Find where the given text appears and provide that cell's center as [x, y] coordinate. 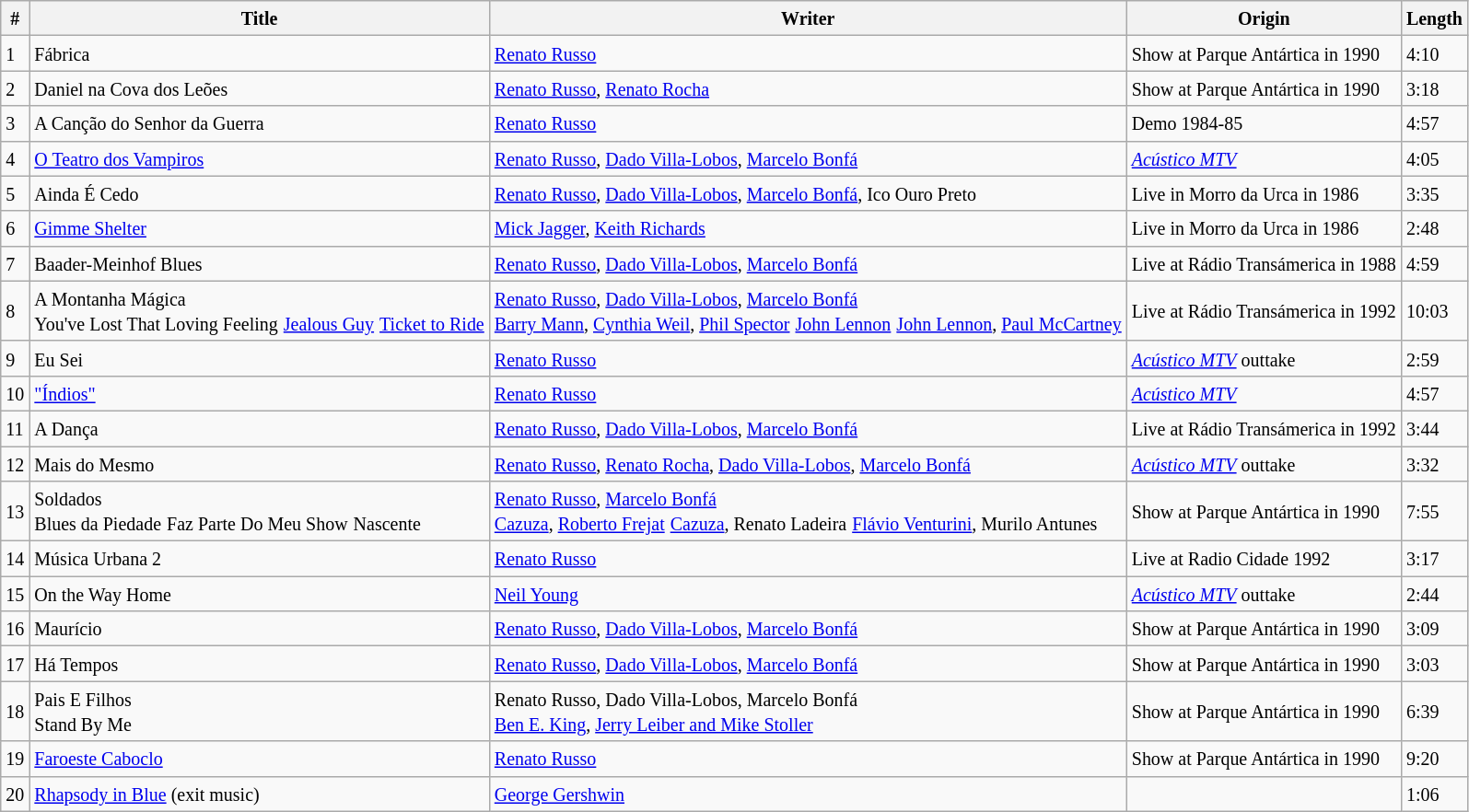
Eu Sei [260, 358]
14 [15, 559]
3:03 [1434, 664]
4:05 [1434, 158]
A Canção do Senhor da Guerra [260, 123]
Baader-Meinhof Blues [260, 263]
17 [15, 664]
Daniel na Cova dos Leões [260, 88]
3:44 [1434, 428]
3:17 [1434, 559]
Renato Russo, Dado Villa-Lobos, Marcelo Bonfá, Ico Ouro Preto [808, 193]
A Dança [260, 428]
Música Urbana 2 [260, 559]
19 [15, 759]
O Teatro dos Vampiros [260, 158]
Renato Russo, Renato Rocha [808, 88]
2:48 [1434, 228]
2:44 [1434, 594]
Ainda É Cedo [260, 193]
Fábrica [260, 53]
4:59 [1434, 263]
13 [15, 512]
Renato Russo, Renato Rocha, Dado Villa-Lobos, Marcelo Bonfá [808, 463]
Renato Russo, Dado Villa-Lobos, Marcelo BonfáBen E. King, Jerry Leiber and Mike Stoller [808, 711]
"Índios" [260, 393]
Maurício [260, 629]
Mais do Mesmo [260, 463]
6:39 [1434, 711]
Demo 1984-85 [1264, 123]
Title [260, 18]
A Montanha MágicaYou've Lost That Loving Feeling Jealous Guy Ticket to Ride [260, 311]
4 [15, 158]
George Gershwin [808, 794]
4:10 [1434, 53]
18 [15, 711]
SoldadosBlues da Piedade Faz Parte Do Meu Show Nascente [260, 512]
Rhapsody in Blue (exit music) [260, 794]
3:32 [1434, 463]
Writer [808, 18]
Faroeste Caboclo [260, 759]
3 [15, 123]
Pais E FilhosStand By Me [260, 711]
3:09 [1434, 629]
3:18 [1434, 88]
Renato Russo, Dado Villa-Lobos, Marcelo BonfáBarry Mann, Cynthia Weil, Phil Spector John Lennon John Lennon, Paul McCartney [808, 311]
7 [15, 263]
Gimme Shelter [260, 228]
16 [15, 629]
6 [15, 228]
11 [15, 428]
2:59 [1434, 358]
Live at Rádio Transámerica in 1988 [1264, 263]
8 [15, 311]
10:03 [1434, 311]
15 [15, 594]
Origin [1264, 18]
Renato Russo, Marcelo BonfáCazuza, Roberto Frejat Cazuza, Renato Ladeira Flávio Venturini, Murilo Antunes [808, 512]
# [15, 18]
Neil Young [808, 594]
10 [15, 393]
Live at Radio Cidade 1992 [1264, 559]
Length [1434, 18]
1:06 [1434, 794]
7:55 [1434, 512]
Mick Jagger, Keith Richards [808, 228]
12 [15, 463]
1 [15, 53]
On the Way Home [260, 594]
5 [15, 193]
3:35 [1434, 193]
2 [15, 88]
9 [15, 358]
Há Tempos [260, 664]
9:20 [1434, 759]
20 [15, 794]
